Return the [X, Y] coordinate for the center point of the cell that contains the specified text.  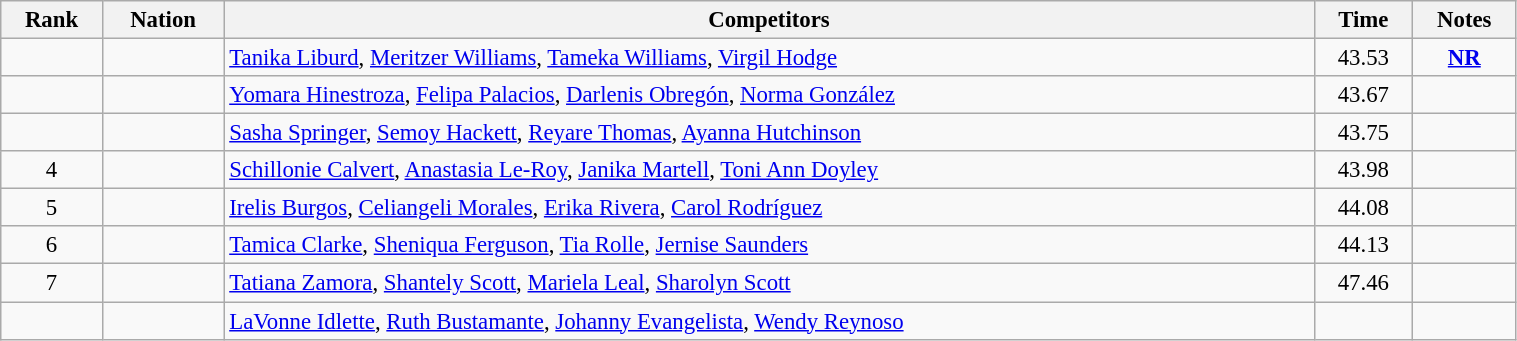
44.08 [1363, 208]
5 [52, 208]
6 [52, 245]
47.46 [1363, 283]
Rank [52, 20]
LaVonne Idlette, Ruth Bustamante, Johanny Evangelista, Wendy Reynoso [769, 321]
Sasha Springer, Semoy Hackett, Reyare Thomas, Ayanna Hutchinson [769, 133]
NR [1465, 58]
7 [52, 283]
Time [1363, 20]
Tamica Clarke, Sheniqua Ferguson, Tia Rolle, Jernise Saunders [769, 245]
43.98 [1363, 170]
Yomara Hinestroza, Felipa Palacios, Darlenis Obregón, Norma González [769, 95]
43.53 [1363, 58]
Tanika Liburd, Meritzer Williams, Tameka Williams, Virgil Hodge [769, 58]
4 [52, 170]
Schillonie Calvert, Anastasia Le-Roy, Janika Martell, Toni Ann Doyley [769, 170]
43.67 [1363, 95]
Competitors [769, 20]
Nation [163, 20]
43.75 [1363, 133]
Notes [1465, 20]
Tatiana Zamora, Shantely Scott, Mariela Leal, Sharolyn Scott [769, 283]
44.13 [1363, 245]
Irelis Burgos, Celiangeli Morales, Erika Rivera, Carol Rodríguez [769, 208]
